Detect which cell encompasses the target text, then output its (x, y) center coordinate. 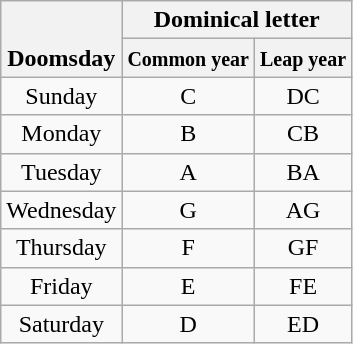
B (188, 134)
A (188, 172)
Leap year (304, 58)
ED (304, 324)
Common year (188, 58)
F (188, 248)
BA (304, 172)
E (188, 286)
Sunday (62, 96)
Monday (62, 134)
Doomsday (62, 39)
Saturday (62, 324)
Tuesday (62, 172)
AG (304, 210)
FE (304, 286)
D (188, 324)
Dominical letter (237, 20)
Thursday (62, 248)
G (188, 210)
Wednesday (62, 210)
Friday (62, 286)
C (188, 96)
CB (304, 134)
DC (304, 96)
GF (304, 248)
